Extract the [X, Y] coordinate from the center of the cell holding the provided text.  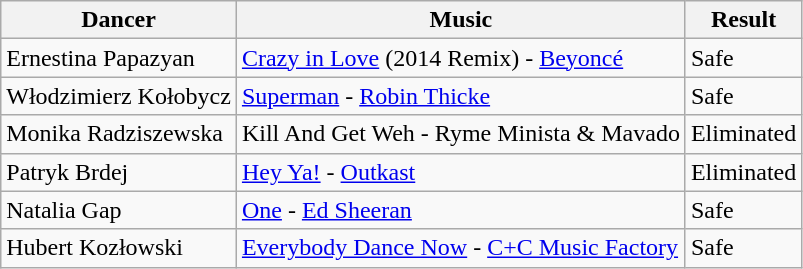
Kill And Get Weh - Ryme Minista & Mavado [460, 134]
Dancer [119, 20]
Włodzimierz Kołobycz [119, 96]
Natalia Gap [119, 210]
Hubert Kozłowski [119, 248]
One - Ed Sheeran [460, 210]
Hey Ya! - Outkast [460, 172]
Music [460, 20]
Monika Radziszewska [119, 134]
Everybody Dance Now - C+C Music Factory [460, 248]
Result [743, 20]
Ernestina Papazyan [119, 58]
Crazy in Love (2014 Remix) - Beyoncé [460, 58]
Superman - Robin Thicke [460, 96]
Patryk Brdej [119, 172]
